Scan for the cell matching the given text and deliver its (X, Y) coordinate at center. 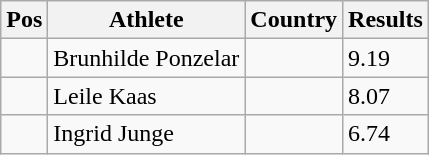
Ingrid Junge (146, 134)
Country (294, 20)
Brunhilde Ponzelar (146, 58)
6.74 (386, 134)
Results (386, 20)
9.19 (386, 58)
Leile Kaas (146, 96)
Athlete (146, 20)
Pos (24, 20)
8.07 (386, 96)
